From the cell containing the given text, extract its center point as [X, Y] coordinate. 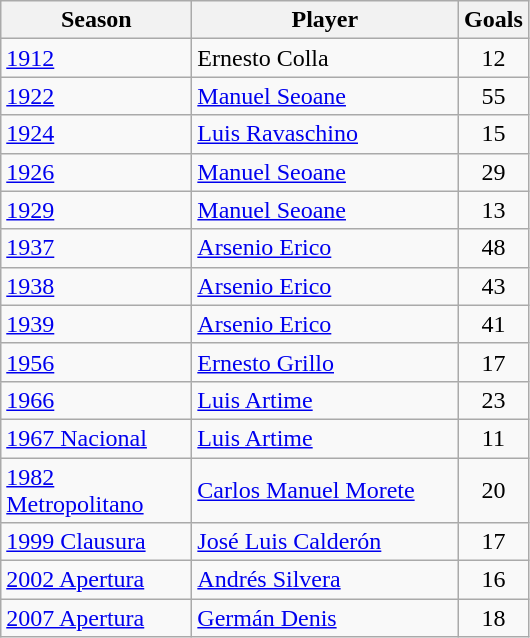
Andrés Silvera [325, 580]
Ernesto Grillo [325, 362]
2002 Apertura [96, 580]
Germán Denis [325, 618]
1926 [96, 172]
Season [96, 20]
Ernesto Colla [325, 58]
23 [494, 400]
1939 [96, 324]
11 [494, 438]
1912 [96, 58]
1956 [96, 362]
48 [494, 248]
1999 Clausura [96, 542]
1967 Nacional [96, 438]
2007 Apertura [96, 618]
Luis Ravaschino [325, 134]
Carlos Manuel Morete [325, 490]
13 [494, 210]
Goals [494, 20]
1937 [96, 248]
1966 [96, 400]
15 [494, 134]
55 [494, 96]
43 [494, 286]
1982 Metropolitano [96, 490]
1924 [96, 134]
16 [494, 580]
1929 [96, 210]
18 [494, 618]
20 [494, 490]
1938 [96, 286]
1922 [96, 96]
41 [494, 324]
José Luis Calderón [325, 542]
29 [494, 172]
12 [494, 58]
Player [325, 20]
